Detect which cell encompasses the target text, then output its (x, y) center coordinate. 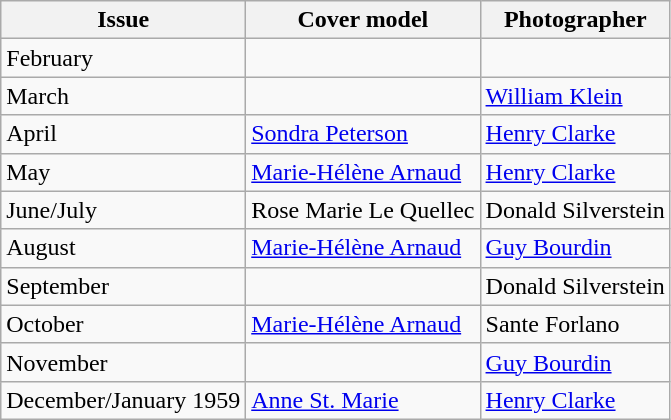
May (124, 172)
Sante Forlano (575, 324)
Cover model (363, 20)
November (124, 362)
March (124, 96)
April (124, 134)
December/January 1959 (124, 400)
Anne St. Marie (363, 400)
October (124, 324)
Rose Marie Le Quellec (363, 210)
William Klein (575, 96)
Sondra Peterson (363, 134)
Issue (124, 20)
February (124, 58)
September (124, 286)
Photographer (575, 20)
August (124, 248)
June/July (124, 210)
